Pinpoint the cell where the given text exists, returning its (X, Y) midpoint coordinate. 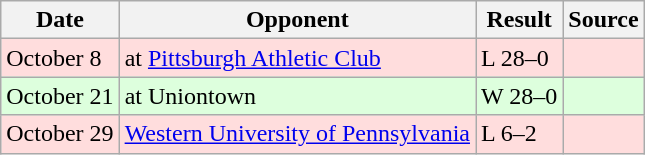
Source (604, 20)
Opponent (297, 20)
October 21 (60, 96)
Date (60, 20)
L 28–0 (520, 58)
Western University of Pennsylvania (297, 134)
Result (520, 20)
at Pittsburgh Athletic Club (297, 58)
at Uniontown (297, 96)
October 29 (60, 134)
October 8 (60, 58)
W 28–0 (520, 96)
L 6–2 (520, 134)
